Locate the cell with the specified text and output its (X, Y) center coordinate. 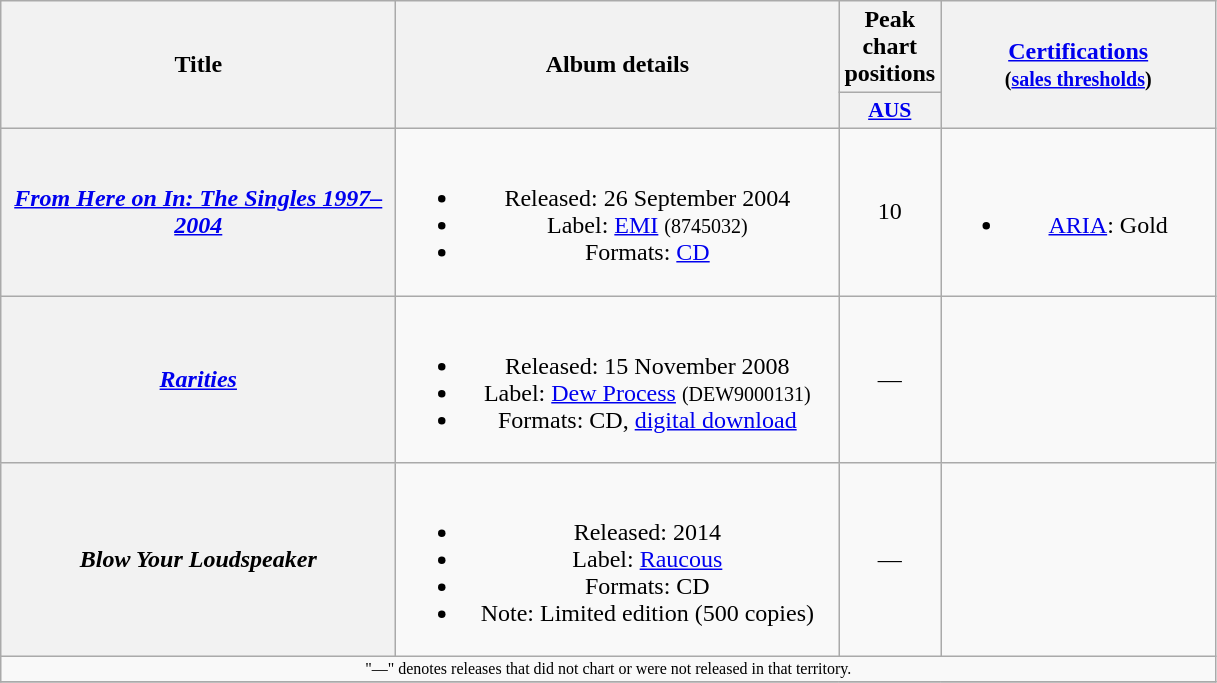
From Here on In: The Singles 1997–2004 (198, 212)
Released: 2014Label: RaucousFormats: CDNote: Limited edition (500 copies) (618, 560)
Title (198, 65)
ARIA: Gold (1078, 212)
Released: 15 November 2008Label: Dew Process (DEW9000131)Formats: CD, digital download (618, 380)
Album details (618, 65)
Blow Your Loudspeaker (198, 560)
Rarities (198, 380)
"—" denotes releases that did not chart or were not released in that territory. (608, 669)
Certifications(sales thresholds) (1078, 65)
Peak chart positions (890, 47)
AUS (890, 111)
Released: 26 September 2004Label: EMI (8745032)Formats: CD (618, 212)
10 (890, 212)
